For the text-containing cell, return its midpoint in (x, y) coordinate format. 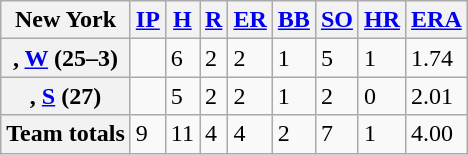
Team totals (66, 134)
9 (148, 134)
ER (250, 20)
R (214, 20)
H (182, 20)
HR (382, 20)
11 (182, 134)
IP (148, 20)
New York (66, 20)
, W (25–3) (66, 58)
0 (382, 96)
7 (336, 134)
BB (294, 20)
2.01 (437, 96)
6 (182, 58)
1.74 (437, 58)
, S (27) (66, 96)
ERA (437, 20)
4.00 (437, 134)
SO (336, 20)
